Output the (X, Y) coordinate of the center of the cell containing the given text.  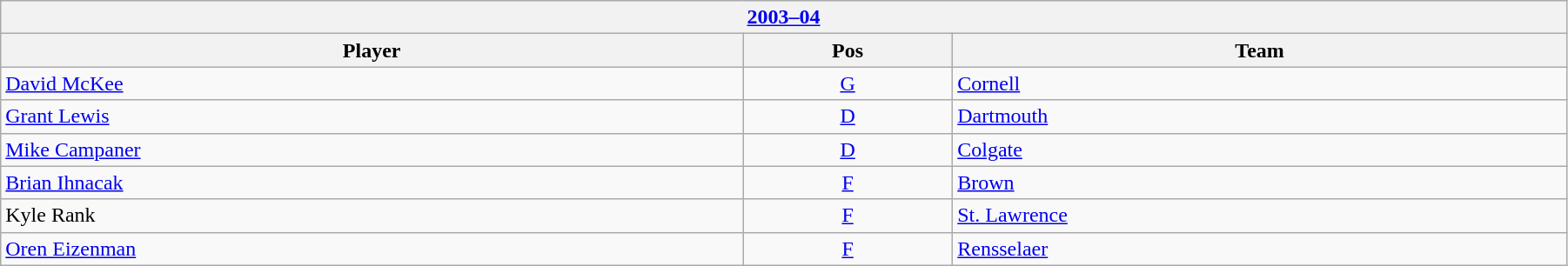
Dartmouth (1260, 116)
Pos (848, 50)
St. Lawrence (1260, 216)
Grant Lewis (372, 116)
Brown (1260, 183)
2003–04 (784, 17)
David McKee (372, 83)
Rensselaer (1260, 249)
Team (1260, 50)
Mike Campaner (372, 150)
Cornell (1260, 83)
Player (372, 50)
Kyle Rank (372, 216)
Oren Eizenman (372, 249)
Colgate (1260, 150)
G (848, 83)
Brian Ihnacak (372, 183)
